From the cell containing the given text, extract its center point as [x, y] coordinate. 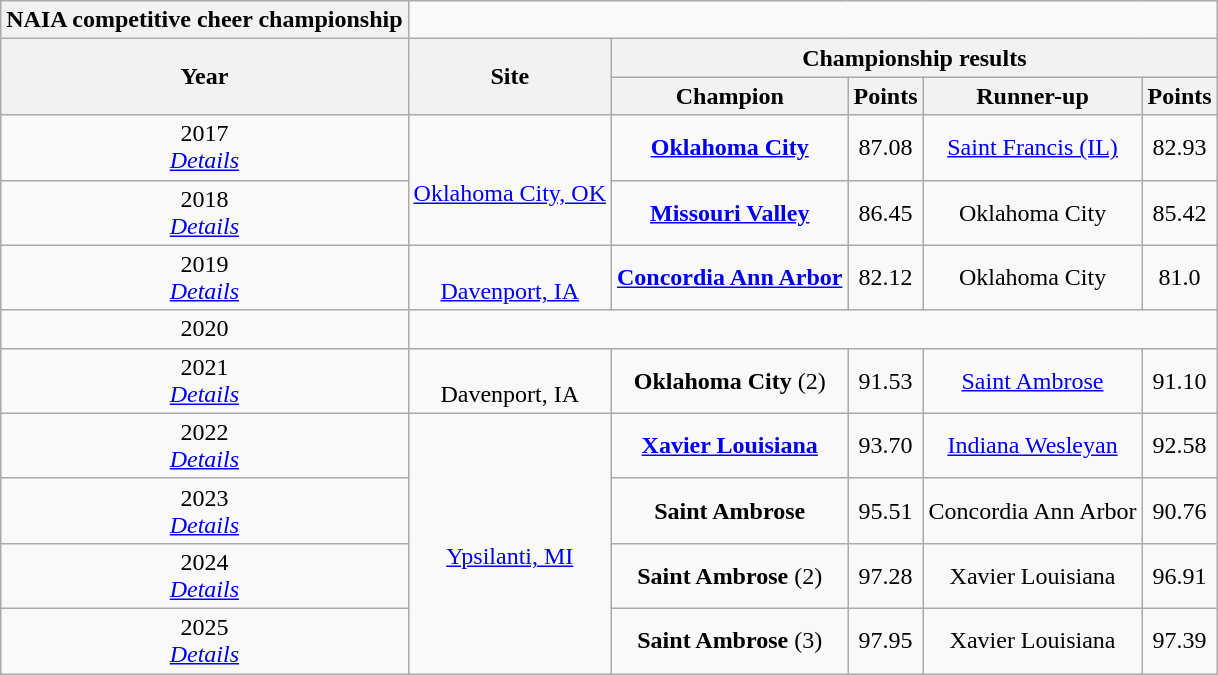
Indiana Wesleyan [1032, 446]
2020 [204, 329]
Site [510, 77]
Saint Ambrose (2) [730, 576]
82.93 [1180, 148]
Year [204, 77]
91.53 [886, 380]
86.45 [886, 212]
93.70 [886, 446]
Saint Ambrose (3) [730, 640]
97.95 [886, 640]
97.39 [1180, 640]
Champion [730, 96]
87.08 [886, 148]
2023 Details [204, 510]
2024 Details [204, 576]
2025 Details [204, 640]
2017 Details [204, 148]
2019 Details [204, 278]
97.28 [886, 576]
85.42 [1180, 212]
Oklahoma City (2) [730, 380]
Missouri Valley [730, 212]
Ypsilanti, MI [510, 543]
96.91 [1180, 576]
90.76 [1180, 510]
Saint Francis (IL) [1032, 148]
95.51 [886, 510]
81.0 [1180, 278]
2022 Details [204, 446]
2021 Details [204, 380]
Championship results [915, 58]
NAIA competitive cheer championship [204, 20]
Oklahoma City, OK [510, 180]
92.58 [1180, 446]
2018 Details [204, 212]
91.10 [1180, 380]
Runner-up [1032, 96]
82.12 [886, 278]
